Scan for the cell matching the given text and deliver its [x, y] coordinate at center. 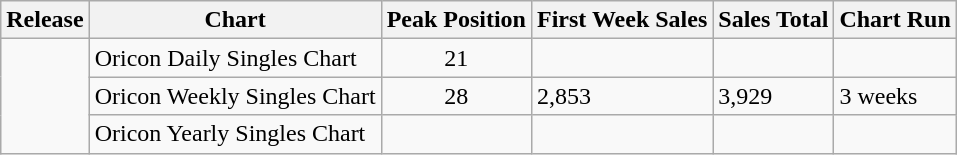
Oricon Daily Singles Chart [235, 58]
3,929 [774, 96]
Sales Total [774, 20]
First Week Sales [622, 20]
Oricon Weekly Singles Chart [235, 96]
Chart [235, 20]
28 [456, 96]
3 weeks [895, 96]
Chart Run [895, 20]
Peak Position [456, 20]
2,853 [622, 96]
21 [456, 58]
Release [45, 20]
Oricon Yearly Singles Chart [235, 134]
